Find where the given text appears and provide that cell's center as [X, Y] coordinate. 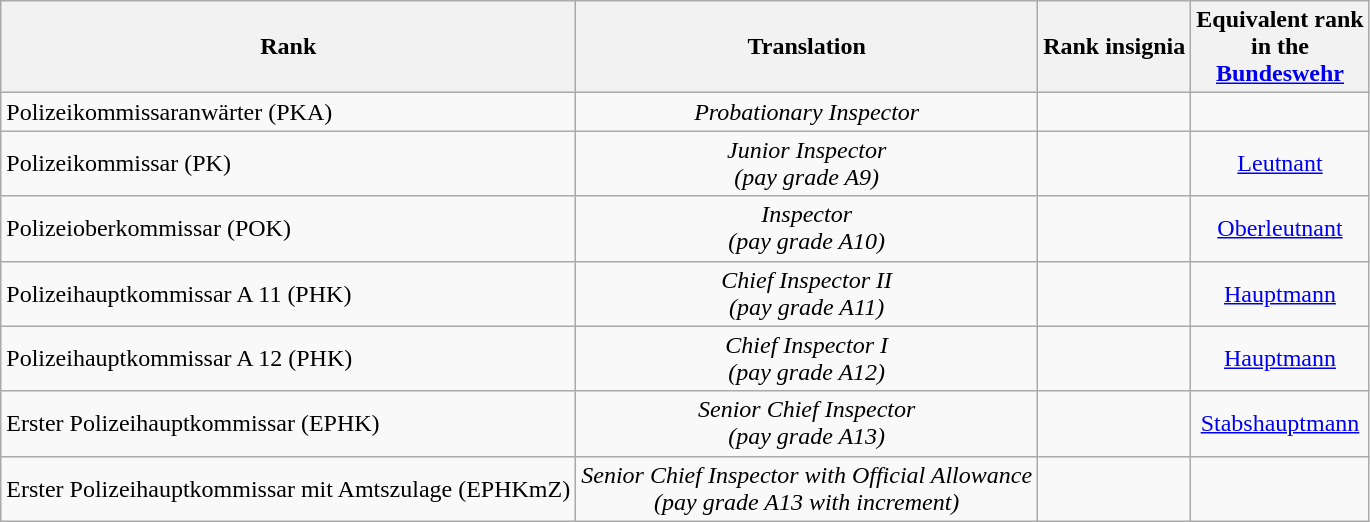
Erster Polizeihauptkommissar mit Amtszulage (EPHKmZ) [288, 488]
Stabshauptmann [1280, 424]
Polizeioberkommissar (POK) [288, 228]
Junior Inspector (pay grade A9) [807, 164]
Inspector (pay grade A10) [807, 228]
Chief Inspector I (pay grade A12) [807, 358]
Polizeikommissar (PK) [288, 164]
Oberleutnant [1280, 228]
Translation [807, 47]
Leutnant [1280, 164]
Rank insignia [1114, 47]
Chief Inspector II (pay grade A11) [807, 294]
Erster Polizeihauptkommissar (EPHK) [288, 424]
Polizeihauptkommissar A 11 (PHK) [288, 294]
Polizeikommissaranwärter (PKA) [288, 112]
Probationary Inspector [807, 112]
Rank [288, 47]
Polizeihauptkommissar A 12 (PHK) [288, 358]
Equivalent rank in the Bundeswehr [1280, 47]
Senior Chief Inspector with Official Allowance (pay grade A13 with increment) [807, 488]
Senior Chief Inspector (pay grade A13) [807, 424]
